Extract the (X, Y) coordinate from the center of the cell holding the provided text.  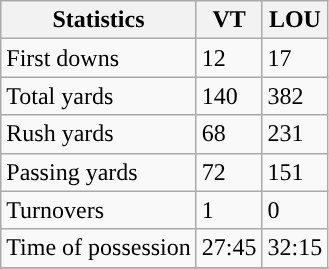
72 (229, 172)
140 (229, 96)
0 (295, 210)
LOU (295, 20)
382 (295, 96)
Time of possession (99, 248)
32:15 (295, 248)
1 (229, 210)
Total yards (99, 96)
First downs (99, 58)
VT (229, 20)
68 (229, 134)
231 (295, 134)
17 (295, 58)
Statistics (99, 20)
151 (295, 172)
Turnovers (99, 210)
Passing yards (99, 172)
Rush yards (99, 134)
27:45 (229, 248)
12 (229, 58)
